Provide the [X, Y] coordinate of the cell's center where the given text is located.  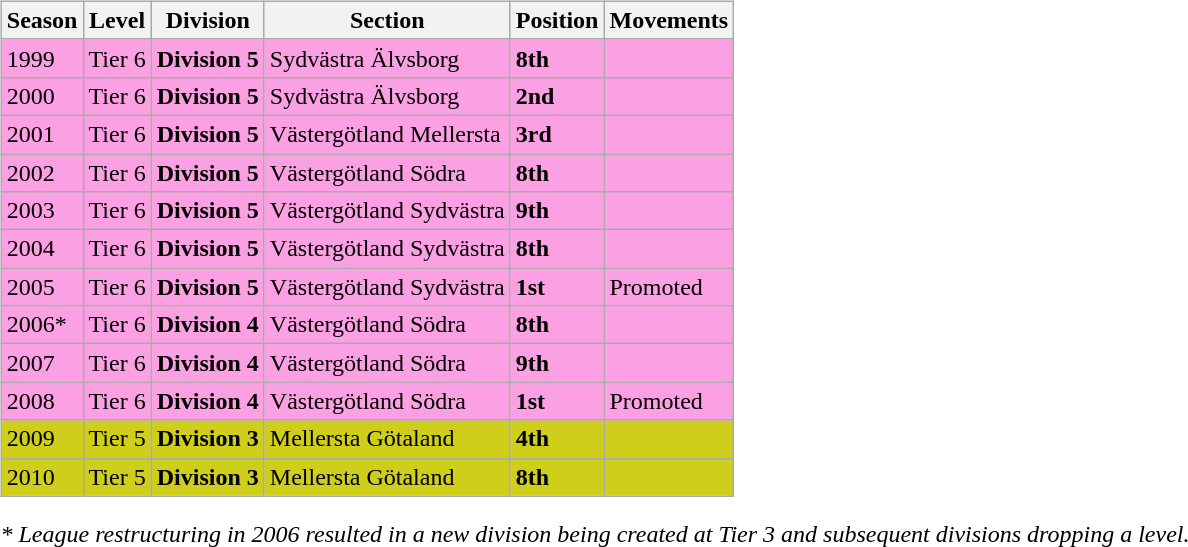
2004 [42, 249]
Division [208, 20]
Level [117, 20]
2006* [42, 325]
2007 [42, 363]
1999 [42, 58]
Section [387, 20]
Season [42, 20]
2nd [557, 96]
2005 [42, 287]
Position [557, 20]
2003 [42, 211]
2010 [42, 477]
2009 [42, 439]
2001 [42, 134]
4th [557, 439]
Movements [669, 20]
2008 [42, 401]
Västergötland Mellersta [387, 134]
2000 [42, 96]
2002 [42, 173]
3rd [557, 134]
